Find where the given text appears and provide that cell's center as [X, Y] coordinate. 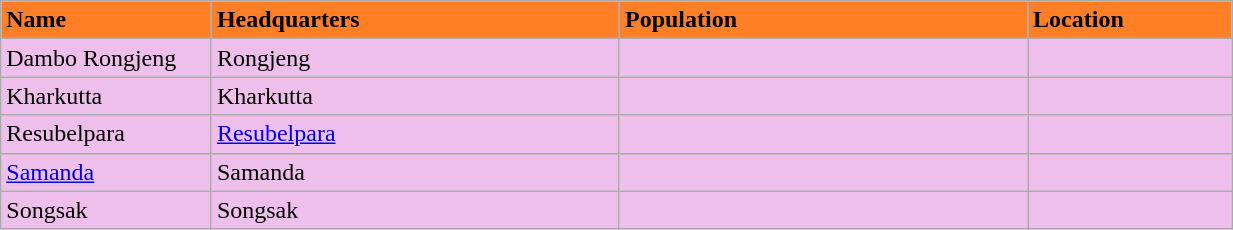
Dambo Rongjeng [106, 58]
Headquarters [415, 20]
Population [823, 20]
Location [1130, 20]
Name [106, 20]
Rongjeng [415, 58]
